Return the [X, Y] coordinate for the center point of the cell that contains the specified text.  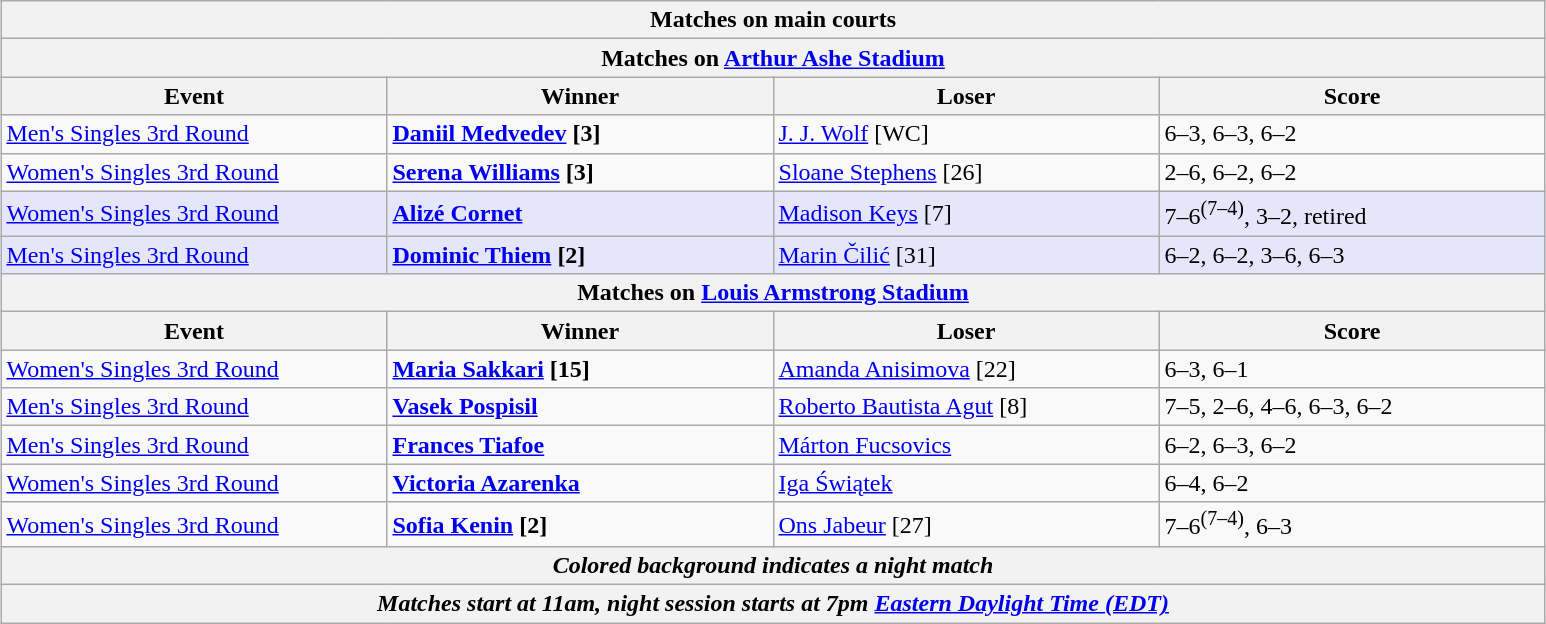
6–4, 6–2 [1352, 483]
6–3, 6–1 [1352, 369]
Colored background indicates a night match [773, 566]
6–2, 6–3, 6–2 [1352, 445]
Frances Tiafoe [580, 445]
2–6, 6–2, 6–2 [1352, 172]
Ons Jabeur [27] [966, 524]
Alizé Cornet [580, 214]
Sloane Stephens [26] [966, 172]
Matches on Louis Armstrong Stadium [773, 293]
Amanda Anisimova [22] [966, 369]
6–3, 6–3, 6–2 [1352, 134]
Matches start at 11am, night session starts at 7pm Eastern Daylight Time (EDT) [773, 604]
7–6(7–4), 3–2, retired [1352, 214]
Matches on Arthur Ashe Stadium [773, 58]
7–6(7–4), 6–3 [1352, 524]
Márton Fucsovics [966, 445]
Roberto Bautista Agut [8] [966, 407]
Maria Sakkari [15] [580, 369]
Madison Keys [7] [966, 214]
6–2, 6–2, 3–6, 6–3 [1352, 255]
Vasek Pospisil [580, 407]
Matches on main courts [773, 20]
7–5, 2–6, 4–6, 6–3, 6–2 [1352, 407]
Sofia Kenin [2] [580, 524]
Iga Świątek [966, 483]
Marin Čilić [31] [966, 255]
Victoria Azarenka [580, 483]
Dominic Thiem [2] [580, 255]
Daniil Medvedev [3] [580, 134]
J. J. Wolf [WC] [966, 134]
Serena Williams [3] [580, 172]
